Output the (x, y) coordinate of the center of the cell containing the given text.  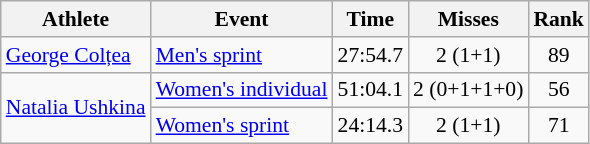
George Colțea (76, 55)
Women's individual (242, 90)
2 (0+1+1+0) (468, 90)
Time (370, 19)
24:14.3 (370, 126)
Men's sprint (242, 55)
Natalia Ushkina (76, 108)
Rank (558, 19)
Misses (468, 19)
89 (558, 55)
51:04.1 (370, 90)
Athlete (76, 19)
Event (242, 19)
56 (558, 90)
27:54.7 (370, 55)
Women's sprint (242, 126)
71 (558, 126)
